For the text-containing cell, return its midpoint in [X, Y] coordinate format. 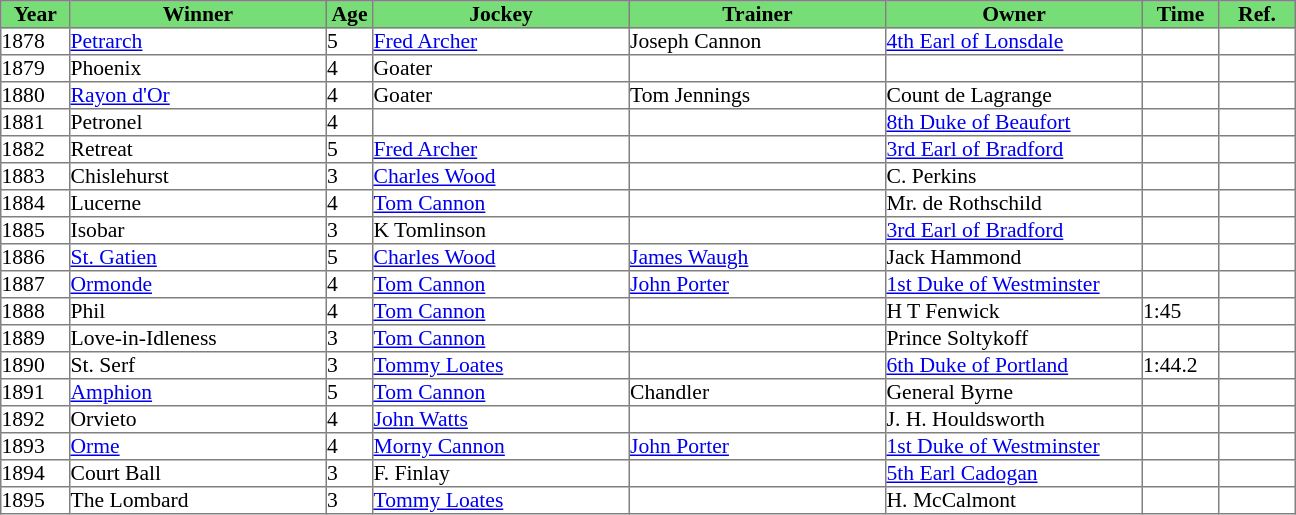
1895 [36, 500]
John Watts [501, 420]
Isobar [198, 230]
1889 [36, 338]
1:44.2 [1180, 366]
Count de Lagrange [1014, 96]
4th Earl of Lonsdale [1014, 42]
Amphion [198, 392]
Trainer [757, 14]
1891 [36, 392]
1879 [36, 68]
Ormonde [198, 284]
1881 [36, 122]
Owner [1014, 14]
Orvieto [198, 420]
1887 [36, 284]
The Lombard [198, 500]
Morny Cannon [501, 446]
Age [349, 14]
Winner [198, 14]
Petronel [198, 122]
1892 [36, 420]
Jockey [501, 14]
1885 [36, 230]
Tom Jennings [757, 96]
Petrarch [198, 42]
Prince Soltykoff [1014, 338]
1890 [36, 366]
K Tomlinson [501, 230]
8th Duke of Beaufort [1014, 122]
General Byrne [1014, 392]
Jack Hammond [1014, 258]
Lucerne [198, 204]
J. H. Houldsworth [1014, 420]
St. Gatien [198, 258]
St. Serf [198, 366]
H T Fenwick [1014, 312]
F. Finlay [501, 474]
James Waugh [757, 258]
Phoenix [198, 68]
Love-in-Idleness [198, 338]
5th Earl Cadogan [1014, 474]
1882 [36, 150]
Year [36, 14]
Court Ball [198, 474]
Chandler [757, 392]
1878 [36, 42]
C. Perkins [1014, 176]
Rayon d'Or [198, 96]
1888 [36, 312]
6th Duke of Portland [1014, 366]
Retreat [198, 150]
1884 [36, 204]
Joseph Cannon [757, 42]
1886 [36, 258]
1894 [36, 474]
Ref. [1257, 14]
Orme [198, 446]
H. McCalmont [1014, 500]
1880 [36, 96]
Chislehurst [198, 176]
1893 [36, 446]
Mr. de Rothschild [1014, 204]
Phil [198, 312]
Time [1180, 14]
1883 [36, 176]
1:45 [1180, 312]
